Extract the (x, y) coordinate from the center of the cell holding the provided text.  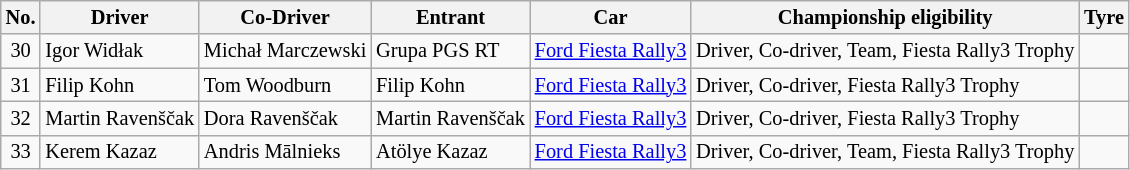
Igor Widłak (120, 51)
Tom Woodburn (285, 85)
Grupa PGS RT (450, 51)
Tyre (1104, 17)
Dora Ravenščak (285, 118)
Atölye Kazaz (450, 152)
33 (21, 152)
Co-Driver (285, 17)
31 (21, 85)
Kerem Kazaz (120, 152)
Car (610, 17)
Entrant (450, 17)
30 (21, 51)
No. (21, 17)
Championship eligibility (885, 17)
32 (21, 118)
Driver (120, 17)
Andris Mālnieks (285, 152)
Michał Marczewski (285, 51)
